Find where the given text appears and provide that cell's center as (X, Y) coordinate. 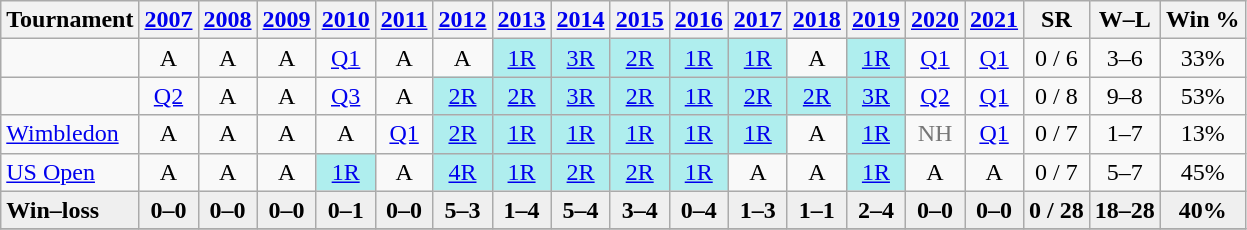
Tournament (70, 20)
0 / 28 (1057, 210)
2017 (758, 20)
2009 (286, 20)
2007 (168, 20)
40% (1202, 210)
4R (462, 172)
18–28 (1124, 210)
1–4 (522, 210)
2008 (228, 20)
9–8 (1124, 96)
3–4 (640, 210)
2011 (404, 20)
2020 (934, 20)
2019 (876, 20)
US Open (70, 172)
13% (1202, 134)
Q3 (346, 96)
2021 (994, 20)
33% (1202, 58)
45% (1202, 172)
0 / 8 (1057, 96)
3–6 (1124, 58)
2014 (580, 20)
2013 (522, 20)
W–L (1124, 20)
0–4 (698, 210)
2–4 (876, 210)
0–1 (346, 210)
5–3 (462, 210)
SR (1057, 20)
Wimbledon (70, 134)
2016 (698, 20)
53% (1202, 96)
1–7 (1124, 134)
0 / 6 (1057, 58)
2012 (462, 20)
1–1 (816, 210)
NH (934, 134)
Win–loss (70, 210)
1–3 (758, 210)
2018 (816, 20)
Win % (1202, 20)
5–4 (580, 210)
5–7 (1124, 172)
2010 (346, 20)
2015 (640, 20)
